Extract the [x, y] coordinate from the center of the cell holding the provided text.  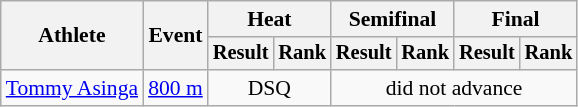
Heat [270, 19]
Event [176, 36]
Semifinal [392, 19]
did not advance [454, 88]
Tommy Asinga [72, 88]
Final [516, 19]
Athlete [72, 36]
800 m [176, 88]
DSQ [270, 88]
